Determine the (X, Y) coordinate at the center of the cell enclosing the given text.  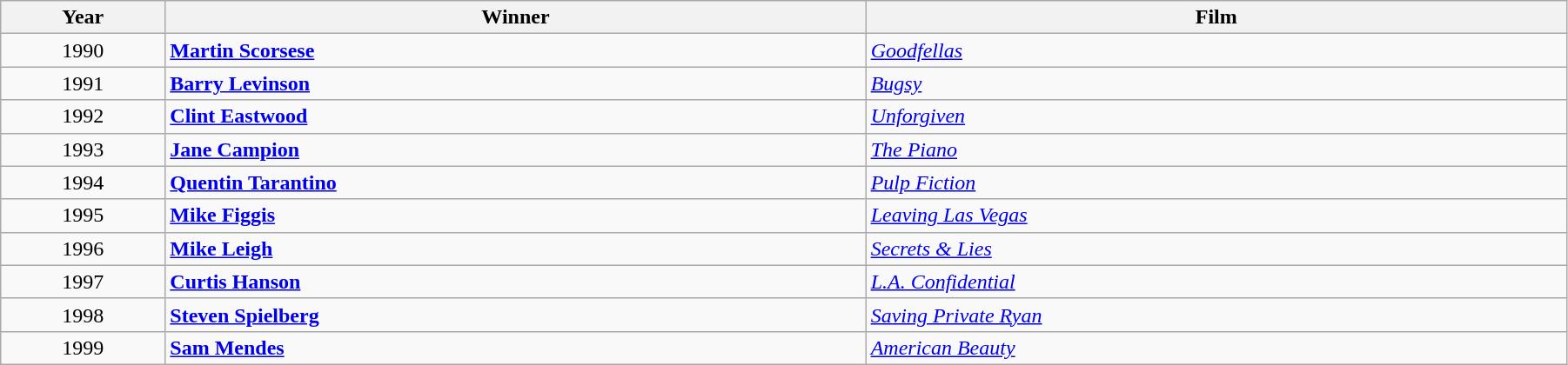
1997 (84, 282)
Pulp Fiction (1216, 182)
Martin Scorsese (515, 50)
1990 (84, 50)
1996 (84, 249)
1999 (84, 348)
Quentin Tarantino (515, 182)
Film (1216, 17)
Mike Leigh (515, 249)
Leaving Las Vegas (1216, 216)
1991 (84, 83)
1993 (84, 149)
Sam Mendes (515, 348)
Mike Figgis (515, 216)
The Piano (1216, 149)
1995 (84, 216)
Saving Private Ryan (1216, 315)
1992 (84, 116)
Year (84, 17)
1994 (84, 182)
American Beauty (1216, 348)
L.A. Confidential (1216, 282)
Clint Eastwood (515, 116)
Steven Spielberg (515, 315)
1998 (84, 315)
Jane Campion (515, 149)
Goodfellas (1216, 50)
Winner (515, 17)
Bugsy (1216, 83)
Barry Levinson (515, 83)
Secrets & Lies (1216, 249)
Unforgiven (1216, 116)
Curtis Hanson (515, 282)
